Locate the cell with the specified text and output its (X, Y) center coordinate. 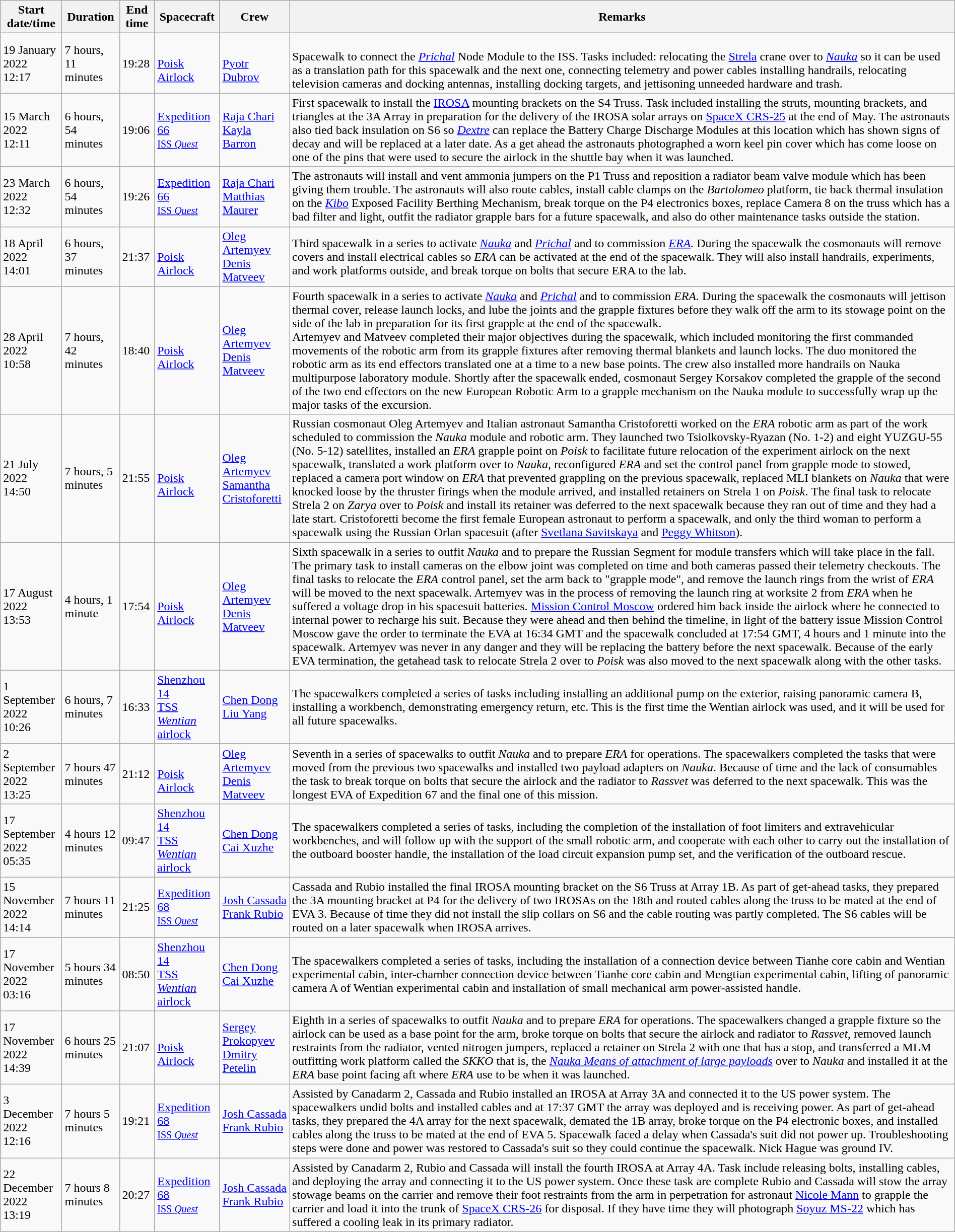
18 April 202214:01 (31, 257)
Raja Chari Kayla Barron (255, 130)
08:50 (137, 974)
21 July 202214:50 (31, 478)
7 hours 8 minutes (91, 1195)
23 March 202212:32 (31, 196)
19:21 (137, 1121)
5 hours 34 minutes (91, 974)
28 April 2022 10:58 (31, 350)
7 hours 5 minutes (91, 1121)
19:06 (137, 130)
7 hours 11 minutes (91, 907)
22 December 202213:19 (31, 1195)
19 January 202212:17 (31, 63)
Spacecraft (187, 17)
21:37 (137, 257)
15 November 202214:14 (31, 907)
4 hours, 1 minute (91, 606)
16:33 (137, 707)
17 November 202214:39 (31, 1048)
21:12 (137, 773)
18:40 (137, 350)
Start date/time (31, 17)
6 hours, 37 minutes (91, 257)
7 hours 47 minutes (91, 773)
20:27 (137, 1195)
21:25 (137, 907)
2 September 202213:25 (31, 773)
21:07 (137, 1048)
1 September 202210:26 (31, 707)
7 hours, 42 minutes (91, 350)
17 November 202203:16 (31, 974)
3 December 202212:16 (31, 1121)
Oleg Artemyev Samantha Cristoforetti (255, 478)
19:26 (137, 196)
Crew (255, 17)
Remarks (623, 17)
7 hours, 5 minutes (91, 478)
17 September 202205:35 (31, 840)
End time (137, 17)
Duration (91, 17)
Chen Dong Liu Yang (255, 707)
Sergey Prokopyev Dmitry Petelin (255, 1048)
Raja Chari Matthias Maurer (255, 196)
21:55 (137, 478)
19:28 (137, 63)
15 March 202212:11 (31, 130)
Pyotr Dubrov (255, 63)
6 hours, 7 minutes (91, 707)
17 August 202213:53 (31, 606)
17:54 (137, 606)
6 hours 25 minutes (91, 1048)
4 hours 12 minutes (91, 840)
09:47 (137, 840)
7 hours, 11 minutes (91, 63)
